Extract the (x, y) coordinate from the center of the cell holding the provided text.  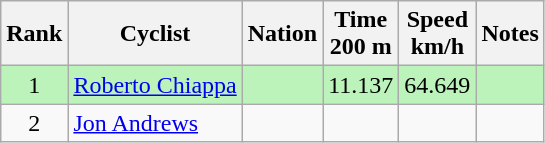
Time200 m (361, 34)
64.649 (438, 85)
2 (34, 123)
Notes (510, 34)
Speedkm/h (438, 34)
Jon Andrews (155, 123)
Roberto Chiappa (155, 85)
11.137 (361, 85)
Nation (282, 34)
1 (34, 85)
Rank (34, 34)
Cyclist (155, 34)
